Detect which cell encompasses the target text, then output its [x, y] center coordinate. 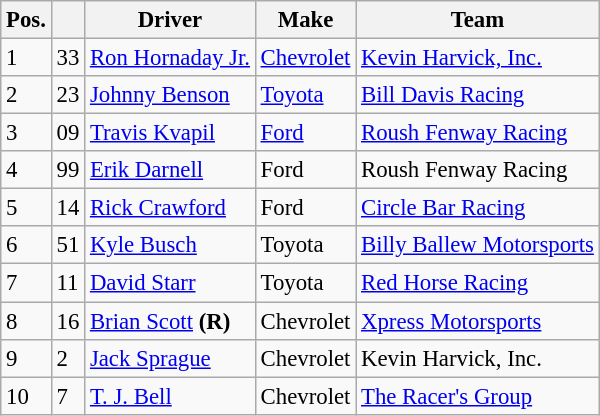
Bill Davis Racing [478, 95]
14 [68, 208]
Make [305, 20]
Brian Scott (R) [170, 321]
51 [68, 245]
16 [68, 321]
Billy Ballew Motorsports [478, 245]
David Starr [170, 283]
8 [26, 321]
Johnny Benson [170, 95]
5 [26, 208]
Erik Darnell [170, 170]
23 [68, 95]
Driver [170, 20]
Travis Kvapil [170, 133]
4 [26, 170]
9 [26, 358]
1 [26, 58]
99 [68, 170]
Jack Sprague [170, 358]
10 [26, 396]
Rick Crawford [170, 208]
T. J. Bell [170, 396]
6 [26, 245]
11 [68, 283]
Xpress Motorsports [478, 321]
Circle Bar Racing [478, 208]
09 [68, 133]
3 [26, 133]
33 [68, 58]
Red Horse Racing [478, 283]
Ron Hornaday Jr. [170, 58]
Team [478, 20]
Pos. [26, 20]
Kyle Busch [170, 245]
The Racer's Group [478, 396]
